Provide the (x, y) coordinate of the cell's center where the given text is located.  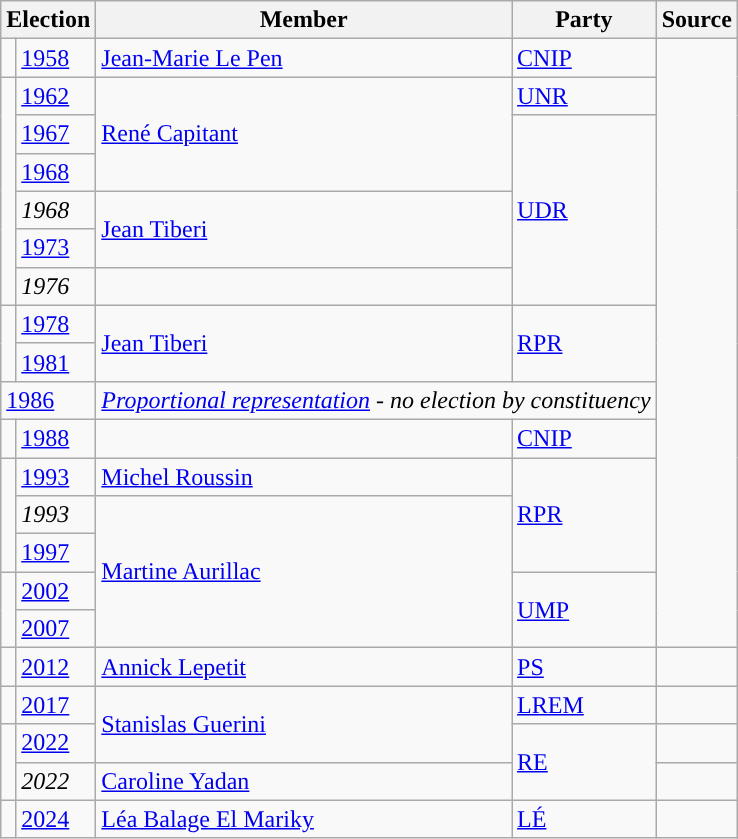
1967 (56, 134)
Member (304, 20)
Martine Aurillac (304, 572)
1981 (56, 362)
2012 (56, 667)
Stanislas Guerini (304, 724)
1988 (56, 438)
Election (48, 20)
2002 (56, 591)
UNR (584, 96)
1976 (56, 286)
Source (696, 20)
UDR (584, 210)
RE (584, 762)
Annick Lepetit (304, 667)
1986 (48, 400)
René Capitant (304, 134)
2024 (56, 819)
Léa Balage El Mariky (304, 819)
1978 (56, 324)
Party (584, 20)
LREM (584, 705)
Jean-Marie Le Pen (304, 58)
Proportional representation - no election by constituency (376, 400)
2017 (56, 705)
1973 (56, 248)
LÉ (584, 819)
PS (584, 667)
Michel Roussin (304, 477)
1962 (56, 96)
1997 (56, 553)
2007 (56, 629)
1958 (56, 58)
Caroline Yadan (304, 781)
UMP (584, 610)
